Detect which cell encompasses the target text, then output its [X, Y] center coordinate. 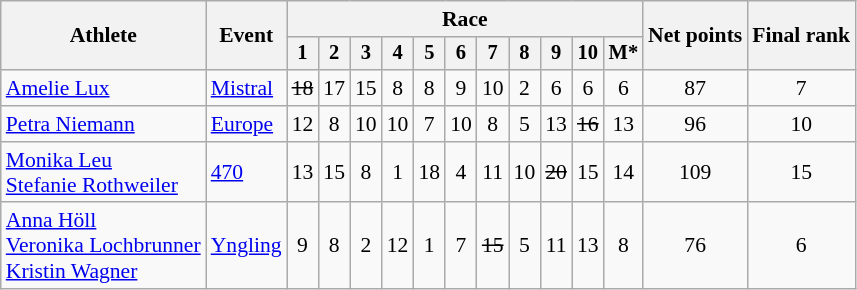
Amelie Lux [104, 88]
Mistral [246, 88]
Athlete [104, 36]
Final rank [801, 36]
3 [366, 54]
Event [246, 36]
Yngling [246, 246]
Anna HöllVeronika LochbrunnerKristin Wagner [104, 246]
14 [624, 172]
Monika LeuStefanie Rothweiler [104, 172]
96 [695, 124]
109 [695, 172]
76 [695, 246]
Race [465, 19]
87 [695, 88]
Petra Niemann [104, 124]
16 [588, 124]
470 [246, 172]
17 [334, 88]
Net points [695, 36]
20 [556, 172]
Europe [246, 124]
M* [624, 54]
